Identify which cell holds the provided text, then report its [X, Y] central coordinate. 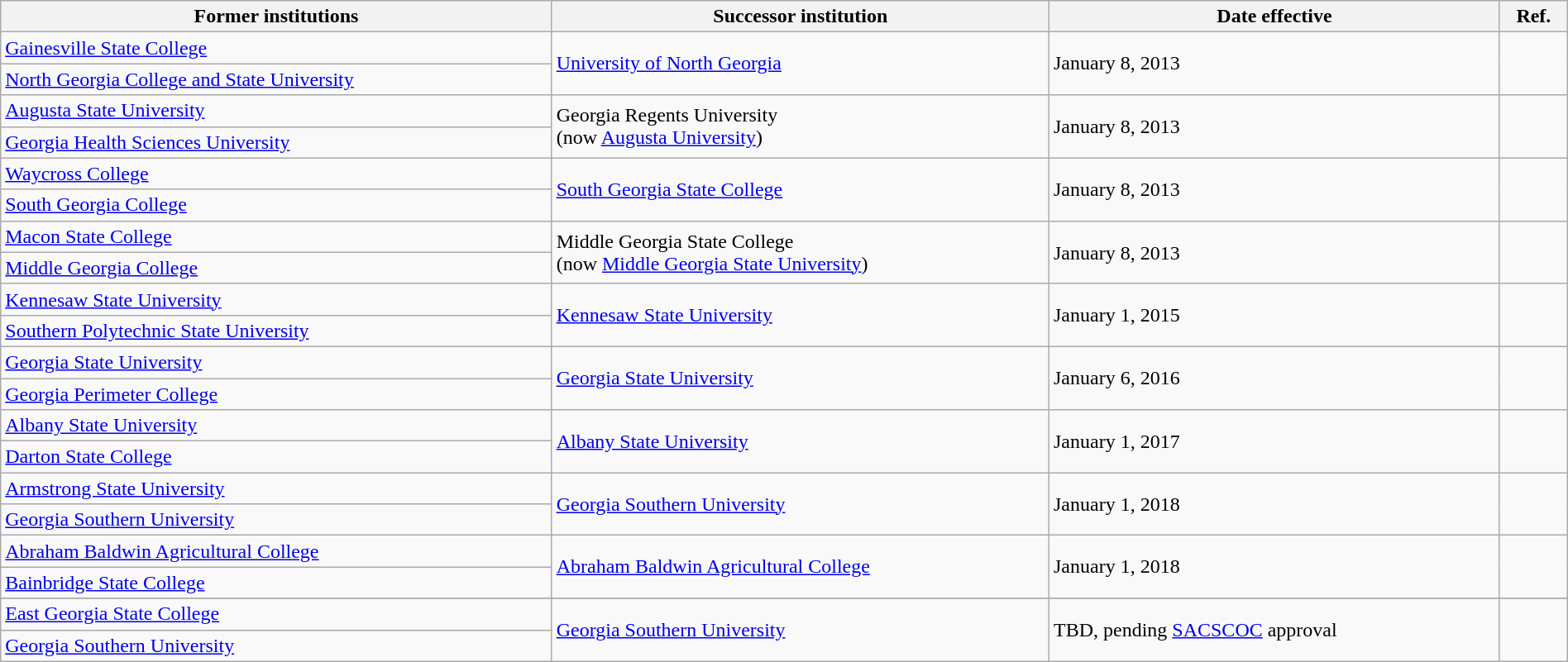
Middle Georgia College [276, 268]
North Georgia College and State University [276, 79]
Waycross College [276, 174]
Date effective [1274, 17]
Successor institution [801, 17]
Armstrong State University [276, 488]
South Georgia College [276, 205]
January 1, 2017 [1274, 441]
University of North Georgia [801, 64]
Southern Polytechnic State University [276, 331]
January 6, 2016 [1274, 378]
Bainbridge State College [276, 583]
Middle Georgia State College(now Middle Georgia State University) [801, 252]
Darton State College [276, 457]
Georgia Perimeter College [276, 394]
Ref. [1533, 17]
Georgia Health Sciences University [276, 142]
South Georgia State College [801, 189]
Macon State College [276, 236]
TBD, pending SACSCOC approval [1274, 630]
East Georgia State College [276, 614]
Georgia Regents University(now Augusta University) [801, 126]
Gainesville State College [276, 48]
January 1, 2015 [1274, 315]
Former institutions [276, 17]
Augusta State University [276, 111]
